Return [x, y] of the center of cell containing provided text 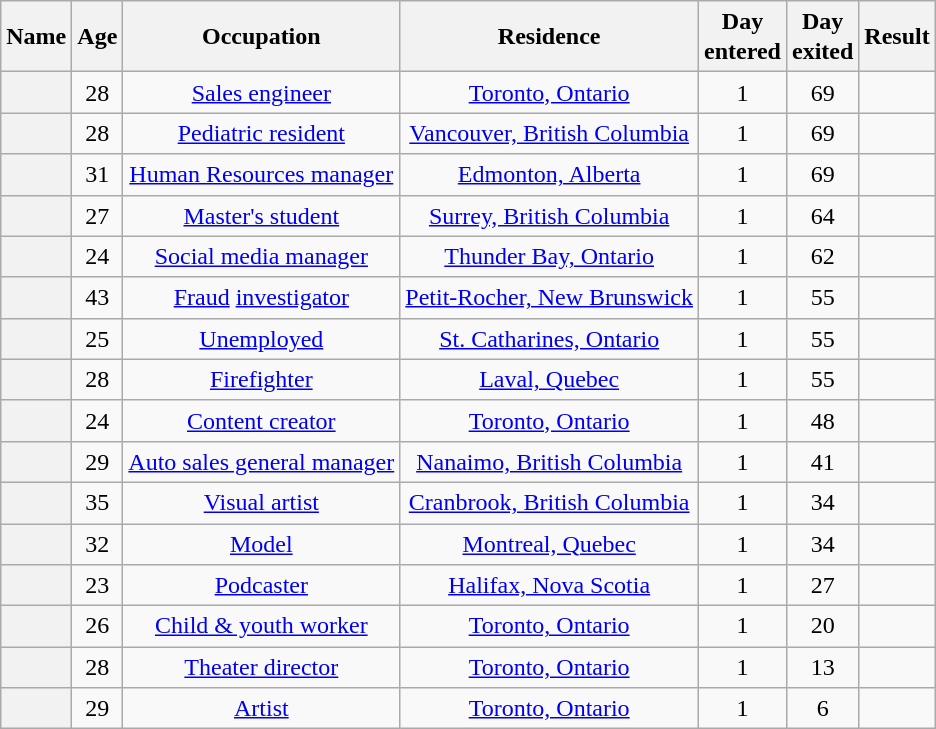
St. Catharines, Ontario [550, 338]
31 [98, 174]
Laval, Quebec [550, 380]
Day exited [822, 36]
41 [822, 462]
62 [822, 256]
Auto sales general manager [262, 462]
Fraud investigator [262, 298]
Cranbrook, British Columbia [550, 502]
Result [897, 36]
Halifax, Nova Scotia [550, 586]
23 [98, 586]
Nanaimo, British Columbia [550, 462]
13 [822, 668]
Child & youth worker [262, 626]
43 [98, 298]
20 [822, 626]
25 [98, 338]
32 [98, 544]
Age [98, 36]
Montreal, Quebec [550, 544]
Name [36, 36]
48 [822, 420]
Residence [550, 36]
Firefighter [262, 380]
Visual artist [262, 502]
Podcaster [262, 586]
Pediatric resident [262, 134]
64 [822, 216]
Master's student [262, 216]
Petit-Rocher, New Brunswick [550, 298]
Theater director [262, 668]
6 [822, 708]
Thunder Bay, Ontario [550, 256]
35 [98, 502]
Edmonton, Alberta [550, 174]
Artist [262, 708]
Vancouver, British Columbia [550, 134]
Human Resources manager [262, 174]
Model [262, 544]
Occupation [262, 36]
26 [98, 626]
Surrey, British Columbia [550, 216]
Content creator [262, 420]
Social media manager [262, 256]
Sales engineer [262, 92]
Dayentered [743, 36]
Unemployed [262, 338]
